Scan for the cell matching the given text and deliver its [X, Y] coordinate at center. 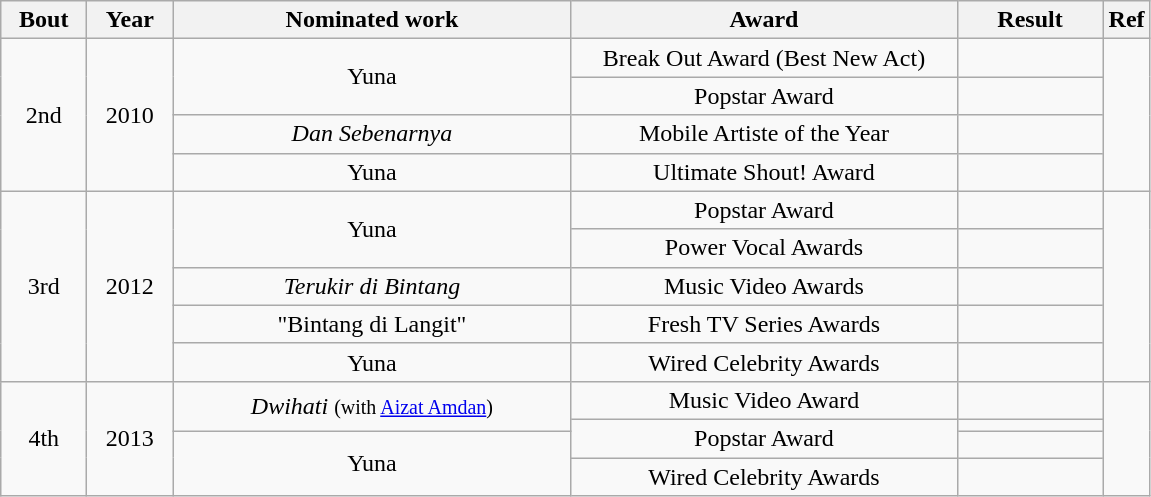
Power Vocal Awards [764, 248]
Music Video Awards [764, 286]
Terukir di Bintang [372, 286]
Music Video Award [764, 400]
4th [44, 438]
3rd [44, 286]
Fresh TV Series Awards [764, 324]
Bout [44, 20]
2013 [130, 438]
Year [130, 20]
2012 [130, 286]
Ultimate Shout! Award [764, 172]
"Bintang di Langit" [372, 324]
2nd [44, 115]
Award [764, 20]
Mobile Artiste of the Year [764, 134]
Break Out Award (Best New Act) [764, 58]
Result [1030, 20]
Dwihati (with Aizat Amdan) [372, 406]
2010 [130, 115]
Ref [1126, 20]
Nominated work [372, 20]
Dan Sebenarnya [372, 134]
